Find where the given text appears and provide that cell's center as [X, Y] coordinate. 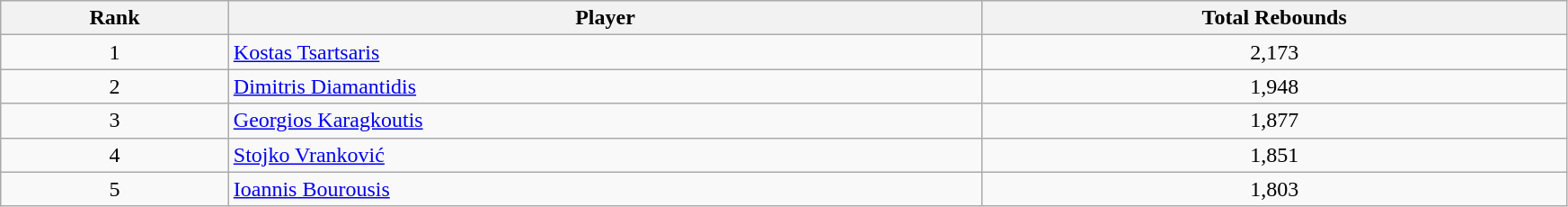
1,877 [1274, 121]
Kostas Tsartsaris [605, 52]
4 [115, 155]
Player [605, 18]
Total Rebounds [1274, 18]
Stojko Vranković [605, 155]
1,948 [1274, 86]
Ioannis Bourousis [605, 189]
1,851 [1274, 155]
5 [115, 189]
2 [115, 86]
Rank [115, 18]
2,173 [1274, 52]
1,803 [1274, 189]
Dimitris Diamantidis [605, 86]
3 [115, 121]
1 [115, 52]
Georgios Karagkoutis [605, 121]
